Capture the cell that displays the provided text and extract its (X, Y) central coordinate. 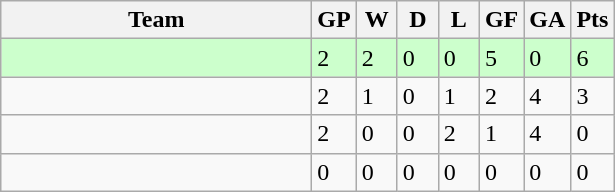
5 (501, 58)
GP (334, 20)
Team (156, 20)
3 (592, 96)
W (376, 20)
GA (548, 20)
L (458, 20)
GF (501, 20)
Pts (592, 20)
D (418, 20)
6 (592, 58)
